From the cell containing the given text, extract its center point as (x, y) coordinate. 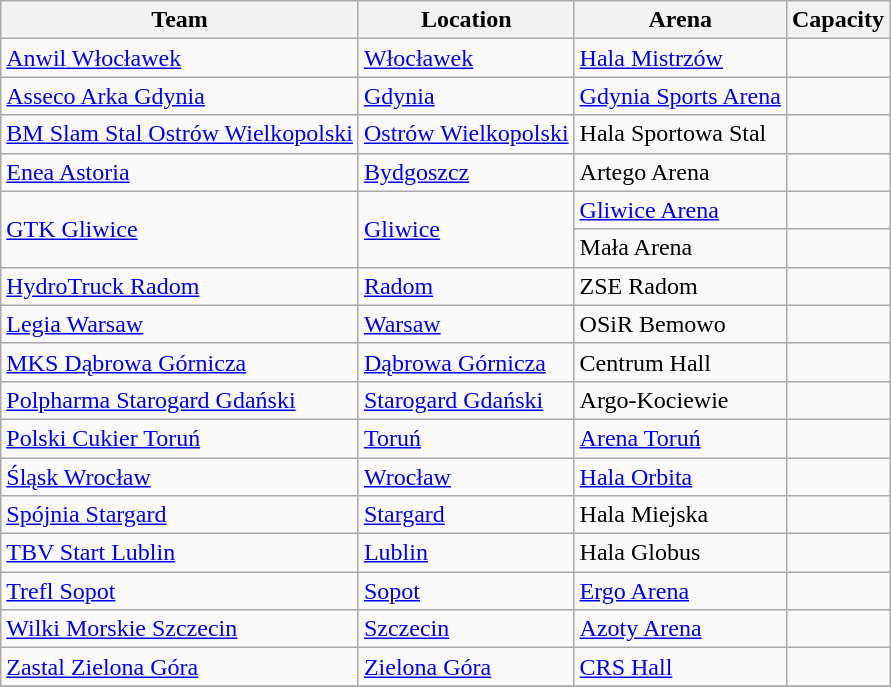
Hala Sportowa Stal (680, 134)
Sopot (466, 591)
Team (180, 20)
Arena (680, 20)
BM Slam Stal Ostrów Wielkopolski (180, 134)
OSiR Bemowo (680, 324)
Gdynia (466, 96)
Asseco Arka Gdynia (180, 96)
Trefl Sopot (180, 591)
Radom (466, 286)
Ostrów Wielkopolski (466, 134)
Ergo Arena (680, 591)
Hala Mistrzów (680, 58)
Polski Cukier Toruń (180, 438)
Arena Toruń (680, 438)
Polpharma Starogard Gdański (180, 400)
Starogard Gdański (466, 400)
Lublin (466, 553)
Capacity (838, 20)
Artego Arena (680, 172)
Argo-Kociewie (680, 400)
CRS Hall (680, 667)
Wilki Morskie Szczecin (180, 629)
Bydgoszcz (466, 172)
Azoty Arena (680, 629)
Gliwice (466, 229)
ZSE Radom (680, 286)
Anwil Włocławek (180, 58)
Spójnia Stargard (180, 515)
Szczecin (466, 629)
Włocławek (466, 58)
Dąbrowa Górnicza (466, 362)
Hala Miejska (680, 515)
Mała Arena (680, 248)
Zielona Góra (466, 667)
Legia Warsaw (180, 324)
Enea Astoria (180, 172)
Wrocław (466, 477)
Gdynia Sports Arena (680, 96)
HydroTruck Radom (180, 286)
Gliwice Arena (680, 210)
TBV Start Lublin (180, 553)
Warsaw (466, 324)
GTK Gliwice (180, 229)
Toruń (466, 438)
Hala Orbita (680, 477)
Location (466, 20)
MKS Dąbrowa Górnicza (180, 362)
Centrum Hall (680, 362)
Stargard (466, 515)
Zastal Zielona Góra (180, 667)
Śląsk Wrocław (180, 477)
Hala Globus (680, 553)
